Pinpoint the cell where the given text exists, returning its [x, y] midpoint coordinate. 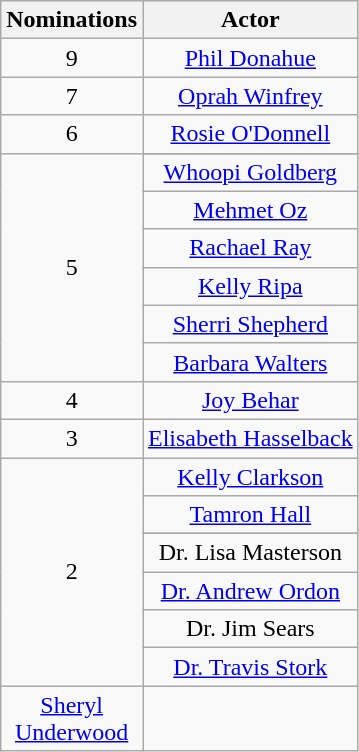
7 [72, 96]
4 [72, 400]
Actor [250, 20]
3 [72, 438]
Dr. Jim Sears [250, 629]
6 [72, 134]
Rosie O'Donnell [250, 134]
Whoopi Goldberg [250, 172]
5 [72, 267]
Dr. Lisa Masterson [250, 553]
Kelly Clarkson [250, 477]
Mehmet Oz [250, 210]
Barbara Walters [250, 362]
Sherri Shepherd [250, 324]
Rachael Ray [250, 248]
Sheryl Underwood [72, 718]
Kelly Ripa [250, 286]
Oprah Winfrey [250, 96]
Dr. Travis Stork [250, 667]
2 [72, 572]
Elisabeth Hasselback [250, 438]
Phil Donahue [250, 58]
9 [72, 58]
Tamron Hall [250, 515]
Nominations [72, 20]
Joy Behar [250, 400]
Dr. Andrew Ordon [250, 591]
